Extract the [x, y] coordinate from the center of the cell holding the provided text.  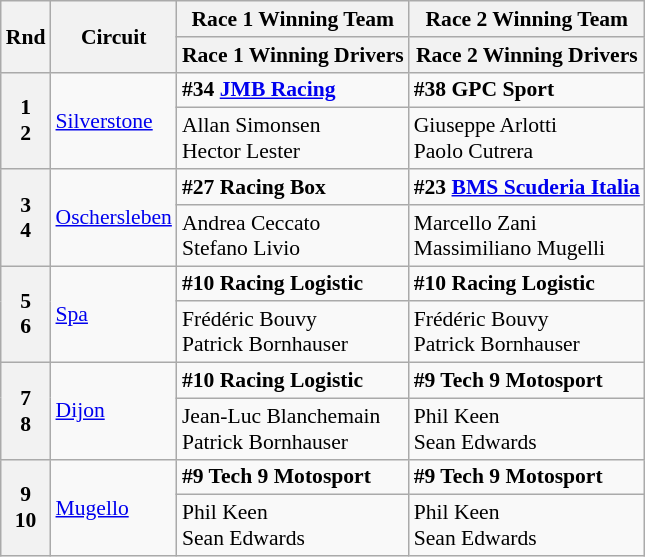
Jean-Luc Blanchemain Patrick Bornhauser [293, 428]
Silverstone [113, 120]
Mugello [113, 508]
#27 Racing Box [293, 187]
Race 1 Winning Drivers [293, 55]
Andrea Ceccato Stefano Livio [293, 236]
Giuseppe Arlotti Paolo Cutrera [527, 138]
Rnd [26, 36]
#23 BMS Scuderia Italia [527, 187]
Allan Simonsen Hector Lester [293, 138]
12 [26, 120]
Race 2 Winning Team [527, 19]
910 [26, 508]
34 [26, 218]
Race 1 Winning Team [293, 19]
#34 JMB Racing [293, 90]
Spa [113, 314]
Oschersleben [113, 218]
Race 2 Winning Drivers [527, 55]
Circuit [113, 36]
78 [26, 412]
#38 GPC Sport [527, 90]
Marcello Zani Massimiliano Mugelli [527, 236]
56 [26, 314]
Dijon [113, 412]
